For the text-containing cell, return its midpoint in [x, y] coordinate format. 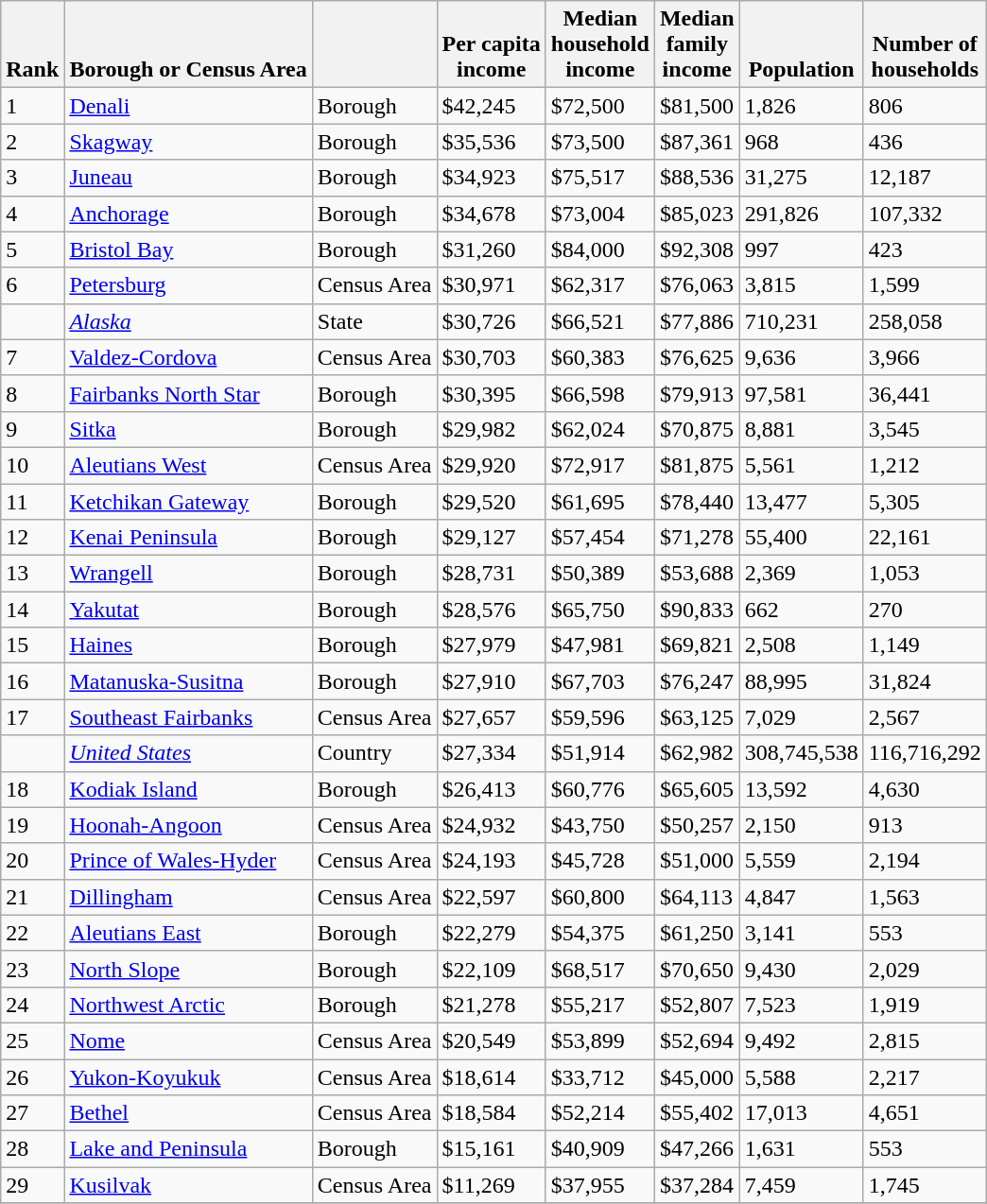
2,567 [925, 717]
$33,712 [599, 1076]
22,161 [925, 538]
$52,214 [599, 1113]
Petersburg [188, 285]
Lake and Peninsula [188, 1149]
State [374, 321]
Matanuska-Susitna [188, 681]
7,459 [802, 1185]
27 [32, 1113]
4,847 [802, 897]
10 [32, 465]
5,588 [802, 1076]
2,029 [925, 969]
36,441 [925, 393]
22 [32, 933]
$18,584 [492, 1113]
$22,597 [492, 897]
25 [32, 1041]
2,815 [925, 1041]
$62,317 [599, 285]
26 [32, 1076]
Country [374, 753]
North Slope [188, 969]
1,919 [925, 1005]
$87,361 [697, 142]
20 [32, 861]
8,881 [802, 429]
291,826 [802, 214]
$70,875 [697, 429]
24 [32, 1005]
$40,909 [599, 1149]
$27,657 [492, 717]
$62,982 [697, 753]
Sitka [188, 429]
Medianfamilyincome [697, 44]
$20,549 [492, 1041]
$53,899 [599, 1041]
$34,678 [492, 214]
3,141 [802, 933]
1,149 [925, 645]
997 [802, 249]
Wrangell [188, 574]
9,430 [802, 969]
13,592 [802, 789]
18 [32, 789]
Medianhouseholdincome [599, 44]
13 [32, 574]
21 [32, 897]
13,477 [802, 502]
12 [32, 538]
$73,004 [599, 214]
15 [32, 645]
2,150 [802, 825]
$21,278 [492, 1005]
$27,979 [492, 645]
$81,875 [697, 465]
1 [32, 106]
2,508 [802, 645]
$81,500 [697, 106]
$45,728 [599, 861]
$28,576 [492, 610]
Per capitaincome [492, 44]
17 [32, 717]
$84,000 [599, 249]
$29,920 [492, 465]
$11,269 [492, 1185]
$30,971 [492, 285]
2,194 [925, 861]
258,058 [925, 321]
$65,750 [599, 610]
6 [32, 285]
$78,440 [697, 502]
$24,193 [492, 861]
$67,703 [599, 681]
1,631 [802, 1149]
$73,500 [599, 142]
$30,703 [492, 357]
$55,402 [697, 1113]
Nome [188, 1041]
Dillingham [188, 897]
$51,914 [599, 753]
$26,413 [492, 789]
United States [188, 753]
Juneau [188, 178]
7 [32, 357]
1,212 [925, 465]
$24,932 [492, 825]
$52,807 [697, 1005]
$30,395 [492, 393]
2,369 [802, 574]
$15,161 [492, 1149]
270 [925, 610]
$88,536 [697, 178]
$69,821 [697, 645]
$45,000 [697, 1076]
Skagway [188, 142]
$52,694 [697, 1041]
Yukon-Koyukuk [188, 1076]
Southeast Fairbanks [188, 717]
$59,596 [599, 717]
$90,833 [697, 610]
116,716,292 [925, 753]
$66,521 [599, 321]
3,815 [802, 285]
$22,279 [492, 933]
2,217 [925, 1076]
Valdez-Cordova [188, 357]
913 [925, 825]
$18,614 [492, 1076]
$63,125 [697, 717]
9,492 [802, 1041]
Number ofhouseholds [925, 44]
11 [32, 502]
Yakutat [188, 610]
9 [32, 429]
$43,750 [599, 825]
$51,000 [697, 861]
423 [925, 249]
$65,605 [697, 789]
1,563 [925, 897]
968 [802, 142]
4,630 [925, 789]
$68,517 [599, 969]
Haines [188, 645]
$30,726 [492, 321]
$47,981 [599, 645]
$72,917 [599, 465]
$55,217 [599, 1005]
97,581 [802, 393]
662 [802, 610]
$29,520 [492, 502]
Bristol Bay [188, 249]
$37,284 [697, 1185]
107,332 [925, 214]
Borough or Census Area [188, 44]
Anchorage [188, 214]
9,636 [802, 357]
$60,383 [599, 357]
$60,800 [599, 897]
$71,278 [697, 538]
16 [32, 681]
$85,023 [697, 214]
1,745 [925, 1185]
7,029 [802, 717]
$57,454 [599, 538]
Kenai Peninsula [188, 538]
$77,886 [697, 321]
55,400 [802, 538]
$62,024 [599, 429]
4,651 [925, 1113]
3,966 [925, 357]
$61,250 [697, 933]
7,523 [802, 1005]
$72,500 [599, 106]
Denali [188, 106]
Northwest Arctic [188, 1005]
$53,688 [697, 574]
3 [32, 178]
31,275 [802, 178]
Aleutians East [188, 933]
Prince of Wales-Hyder [188, 861]
2 [32, 142]
8 [32, 393]
1,599 [925, 285]
3,545 [925, 429]
$79,913 [697, 393]
$42,245 [492, 106]
$75,517 [599, 178]
$29,982 [492, 429]
$47,266 [697, 1149]
$28,731 [492, 574]
$29,127 [492, 538]
Aleutians West [188, 465]
5 [32, 249]
$76,063 [697, 285]
14 [32, 610]
88,995 [802, 681]
4 [32, 214]
Rank [32, 44]
Kusilvak [188, 1185]
31,824 [925, 681]
Population [802, 44]
29 [32, 1185]
$35,536 [492, 142]
$61,695 [599, 502]
$66,598 [599, 393]
$37,955 [599, 1185]
$27,334 [492, 753]
23 [32, 969]
$31,260 [492, 249]
17,013 [802, 1113]
$27,910 [492, 681]
$34,923 [492, 178]
$92,308 [697, 249]
Hoonah-Angoon [188, 825]
710,231 [802, 321]
Bethel [188, 1113]
$76,247 [697, 681]
Fairbanks North Star [188, 393]
$50,257 [697, 825]
28 [32, 1149]
Ketchikan Gateway [188, 502]
19 [32, 825]
1,826 [802, 106]
Kodiak Island [188, 789]
436 [925, 142]
1,053 [925, 574]
$60,776 [599, 789]
$50,389 [599, 574]
308,745,538 [802, 753]
$70,650 [697, 969]
5,561 [802, 465]
$22,109 [492, 969]
5,305 [925, 502]
$54,375 [599, 933]
$76,625 [697, 357]
806 [925, 106]
$64,113 [697, 897]
Alaska [188, 321]
5,559 [802, 861]
12,187 [925, 178]
